From the cell containing the given text, extract its center point as (X, Y) coordinate. 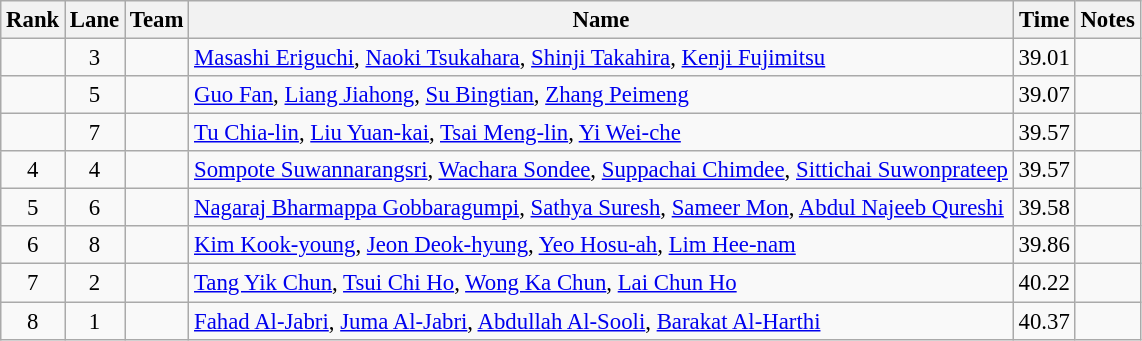
Sompote Suwannarangsri, Wachara Sondee, Suppachai Chimdee, Sittichai Suwonprateep (602, 170)
Masashi Eriguchi, Naoki Tsukahara, Shinji Takahira, Kenji Fujimitsu (602, 58)
Nagaraj Bharmappa Gobbaragumpi, Sathya Suresh, Sameer Mon, Abdul Najeeb Qureshi (602, 208)
Tu Chia-lin, Liu Yuan-kai, Tsai Meng-lin, Yi Wei-che (602, 133)
40.22 (1044, 283)
39.01 (1044, 58)
2 (95, 283)
Rank (33, 20)
Tang Yik Chun, Tsui Chi Ho, Wong Ka Chun, Lai Chun Ho (602, 283)
Kim Kook-young, Jeon Deok-hyung, Yeo Hosu-ah, Lim Hee-nam (602, 245)
Lane (95, 20)
Guo Fan, Liang Jiahong, Su Bingtian, Zhang Peimeng (602, 95)
39.07 (1044, 95)
1 (95, 321)
40.37 (1044, 321)
Notes (1108, 20)
Team (157, 20)
39.86 (1044, 245)
3 (95, 58)
Fahad Al-Jabri, Juma Al-Jabri, Abdullah Al-Sooli, Barakat Al-Harthi (602, 321)
Time (1044, 20)
Name (602, 20)
39.58 (1044, 208)
